Capture the cell that displays the provided text and extract its [X, Y] central coordinate. 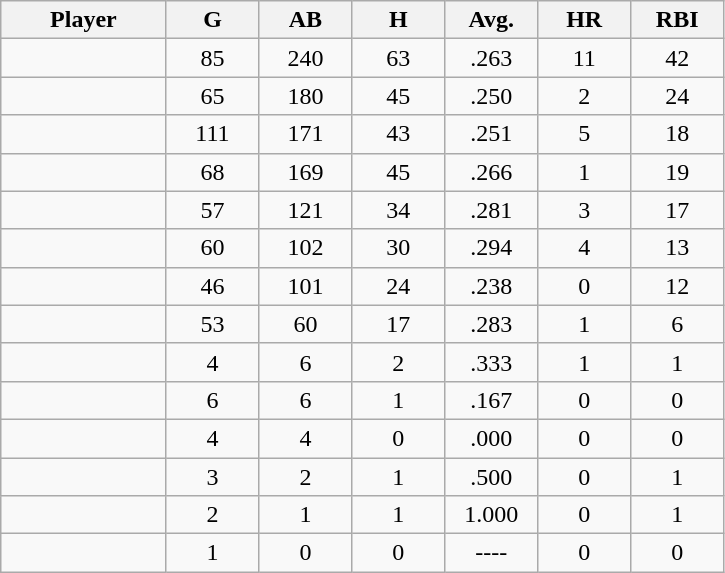
42 [678, 58]
34 [398, 210]
.167 [492, 400]
.000 [492, 438]
171 [306, 134]
.266 [492, 172]
46 [212, 286]
.281 [492, 210]
13 [678, 248]
240 [306, 58]
H [398, 20]
57 [212, 210]
102 [306, 248]
85 [212, 58]
.250 [492, 96]
68 [212, 172]
.263 [492, 58]
19 [678, 172]
43 [398, 134]
.283 [492, 324]
.251 [492, 134]
Player [84, 20]
Avg. [492, 20]
HR [584, 20]
65 [212, 96]
121 [306, 210]
.238 [492, 286]
.294 [492, 248]
---- [492, 553]
53 [212, 324]
111 [212, 134]
11 [584, 58]
180 [306, 96]
.333 [492, 362]
12 [678, 286]
.500 [492, 477]
RBI [678, 20]
1.000 [492, 515]
G [212, 20]
18 [678, 134]
AB [306, 20]
169 [306, 172]
30 [398, 248]
63 [398, 58]
5 [584, 134]
101 [306, 286]
